Locate the cell with the specified text and output its (x, y) center coordinate. 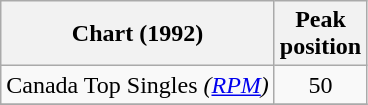
Canada Top Singles (RPM) (138, 85)
50 (320, 85)
Chart (1992) (138, 34)
Peakposition (320, 34)
